Scan for the cell matching the given text and deliver its [x, y] coordinate at center. 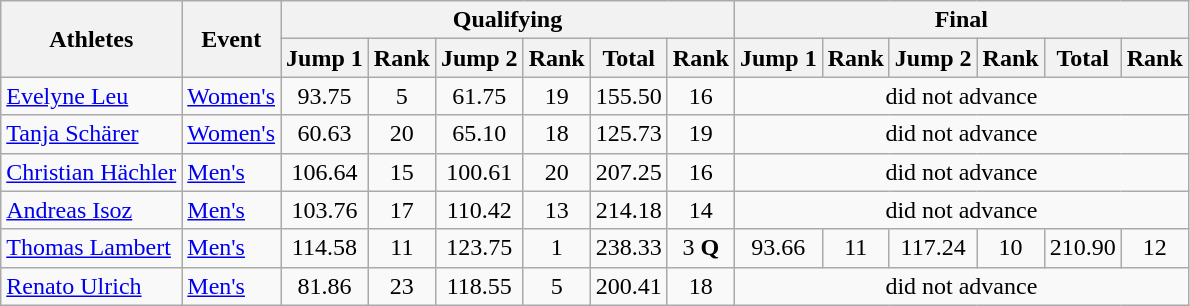
Athletes [92, 39]
81.86 [325, 286]
114.58 [325, 248]
Thomas Lambert [92, 248]
238.33 [628, 248]
155.50 [628, 96]
93.75 [325, 96]
Andreas Isoz [92, 210]
125.73 [628, 134]
15 [402, 172]
Evelyne Leu [92, 96]
Renato Ulrich [92, 286]
3 Q [700, 248]
Qualifying [508, 20]
200.41 [628, 286]
118.55 [479, 286]
10 [1010, 248]
Tanja Schärer [92, 134]
214.18 [628, 210]
Event [232, 39]
210.90 [1082, 248]
12 [1154, 248]
207.25 [628, 172]
17 [402, 210]
110.42 [479, 210]
65.10 [479, 134]
106.64 [325, 172]
61.75 [479, 96]
13 [556, 210]
100.61 [479, 172]
14 [700, 210]
1 [556, 248]
60.63 [325, 134]
123.75 [479, 248]
117.24 [933, 248]
Final [961, 20]
93.66 [778, 248]
103.76 [325, 210]
23 [402, 286]
Christian Hächler [92, 172]
